Locate the cell with the specified text and output its [X, Y] center coordinate. 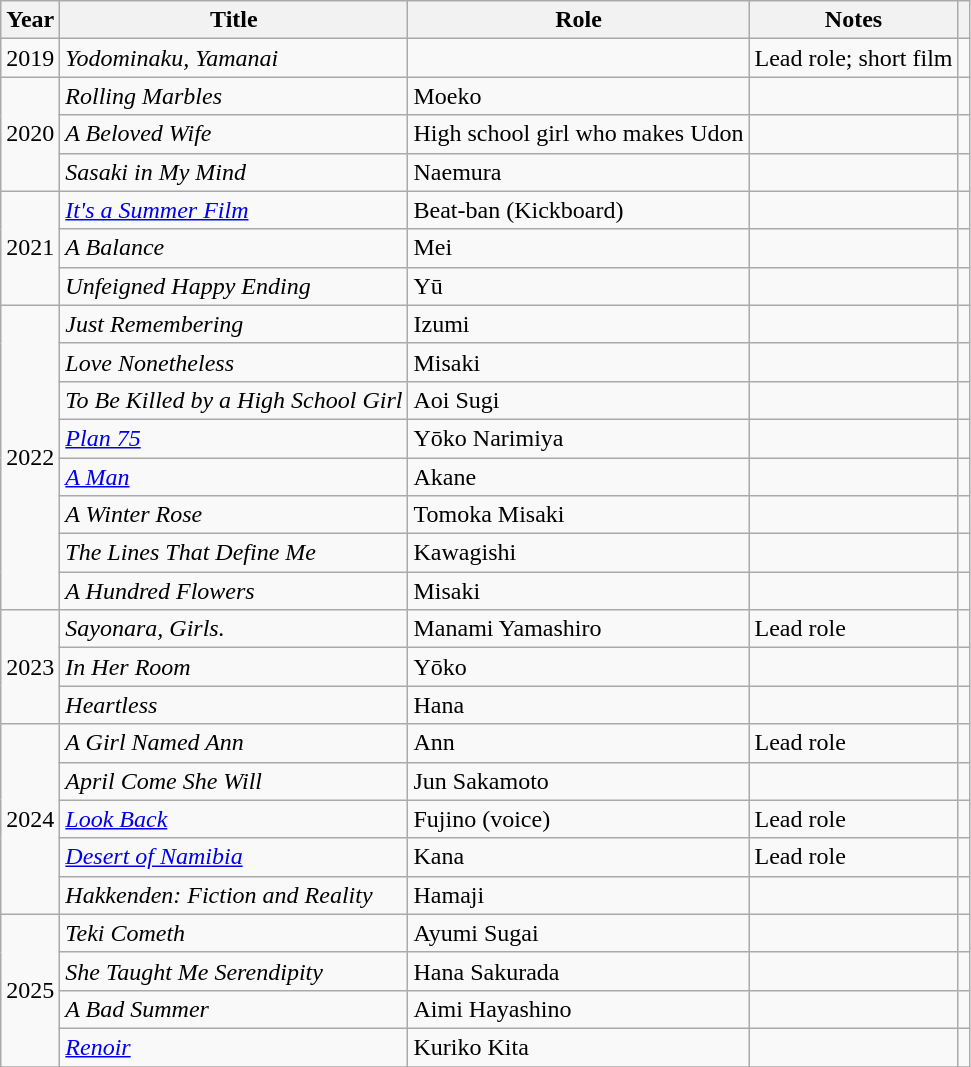
Beat-ban (Kickboard) [578, 210]
A Balance [234, 248]
Tomoka Misaki [578, 515]
Mei [578, 248]
2021 [30, 248]
Aoi Sugi [578, 400]
Hamaji [578, 895]
A Beloved Wife [234, 134]
She Taught Me Serendipity [234, 971]
Manami Yamashiro [578, 629]
Heartless [234, 705]
Jun Sakamoto [578, 781]
It's a Summer Film [234, 210]
A Man [234, 477]
In Her Room [234, 667]
To Be Killed by a High School Girl [234, 400]
2019 [30, 58]
Ayumi Sugai [578, 933]
A Winter Rose [234, 515]
Ann [578, 743]
Title [234, 20]
Yodominaku, Yamanai [234, 58]
Love Nonetheless [234, 362]
Year [30, 20]
Kuriko Kita [578, 1047]
2022 [30, 457]
Yōko [578, 667]
Desert of Namibia [234, 857]
Unfeigned Happy Ending [234, 286]
Role [578, 20]
Akane [578, 477]
Plan 75 [234, 438]
Sasaki in My Mind [234, 172]
A Girl Named Ann [234, 743]
Hana [578, 705]
The Lines That Define Me [234, 553]
2024 [30, 819]
A Hundred Flowers [234, 591]
Rolling Marbles [234, 96]
High school girl who makes Udon [578, 134]
Kana [578, 857]
Notes [854, 20]
Yōko Narimiya [578, 438]
Lead role; short film [854, 58]
Teki Cometh [234, 933]
April Come She Will [234, 781]
Kawagishi [578, 553]
A Bad Summer [234, 1009]
Aimi Hayashino [578, 1009]
2023 [30, 667]
Naemura [578, 172]
Renoir [234, 1047]
Fujino (voice) [578, 819]
Moeko [578, 96]
Hana Sakurada [578, 971]
2020 [30, 134]
Sayonara, Girls. [234, 629]
Yū [578, 286]
Izumi [578, 324]
Just Remembering [234, 324]
2025 [30, 990]
Look Back [234, 819]
Hakkenden: Fiction and Reality [234, 895]
